Pinpoint the cell where the given text exists, returning its [x, y] midpoint coordinate. 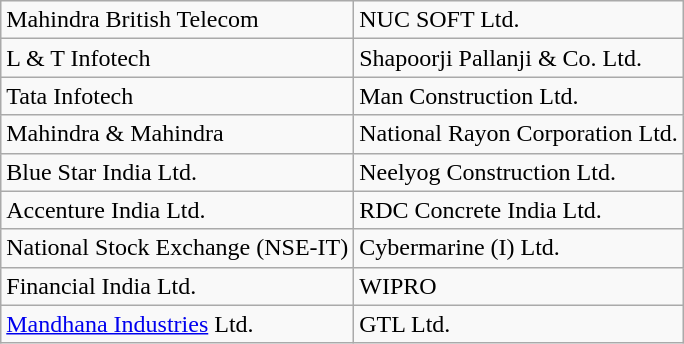
GTL Ltd. [519, 324]
Financial India Ltd. [178, 286]
Mahindra & Mahindra [178, 134]
L & T Infotech [178, 58]
NUC SOFT Ltd. [519, 20]
Blue Star India Ltd. [178, 172]
Man Construction Ltd. [519, 96]
National Stock Exchange (NSE-IT) [178, 248]
Mandhana Industries Ltd. [178, 324]
WIPRO [519, 286]
RDC Concrete India Ltd. [519, 210]
Shapoorji Pallanji & Co. Ltd. [519, 58]
Neelyog Construction Ltd. [519, 172]
Tata Infotech [178, 96]
Mahindra British Telecom [178, 20]
Cybermarine (I) Ltd. [519, 248]
Accenture India Ltd. [178, 210]
National Rayon Corporation Ltd. [519, 134]
